Find where the given text appears and provide that cell's center as (x, y) coordinate. 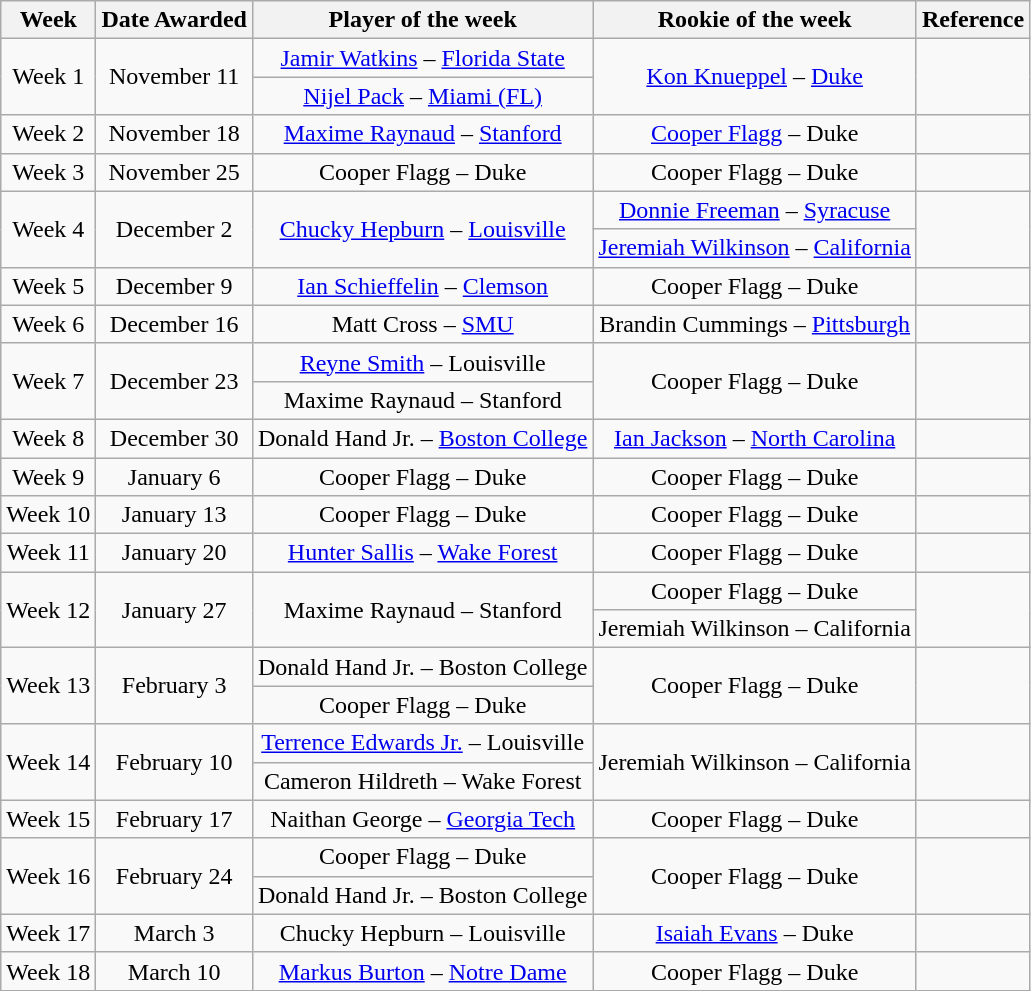
Week 13 (48, 686)
Reference (972, 20)
December 16 (174, 324)
Week 9 (48, 477)
Week 14 (48, 762)
Week 11 (48, 553)
Week 3 (48, 172)
Week (48, 20)
Week 4 (48, 229)
Isaiah Evans – Duke (755, 933)
Jamir Watkins – Florida State (422, 58)
January 6 (174, 477)
March 3 (174, 933)
February 24 (174, 876)
Cameron Hildreth – Wake Forest (422, 781)
December 9 (174, 286)
February 10 (174, 762)
Date Awarded (174, 20)
Week 18 (48, 971)
January 20 (174, 553)
Naithan George – Georgia Tech (422, 819)
Matt Cross – SMU (422, 324)
November 25 (174, 172)
Rookie of the week (755, 20)
Terrence Edwards Jr. – Louisville (422, 743)
Week 15 (48, 819)
Week 7 (48, 381)
November 18 (174, 134)
Kon Knueppel – Duke (755, 77)
December 23 (174, 381)
February 3 (174, 686)
Reyne Smith – Louisville (422, 362)
Brandin Cummings – Pittsburgh (755, 324)
Week 8 (48, 438)
Week 12 (48, 610)
Ian Schieffelin – Clemson (422, 286)
Week 10 (48, 515)
Donnie Freeman – Syracuse (755, 210)
Week 1 (48, 77)
Player of the week (422, 20)
March 10 (174, 971)
December 30 (174, 438)
Nijel Pack – Miami (FL) (422, 96)
Markus Burton – Notre Dame (422, 971)
Week 6 (48, 324)
Week 2 (48, 134)
January 13 (174, 515)
Ian Jackson – North Carolina (755, 438)
Week 5 (48, 286)
December 2 (174, 229)
Hunter Sallis – Wake Forest (422, 553)
January 27 (174, 610)
November 11 (174, 77)
February 17 (174, 819)
Week 17 (48, 933)
Week 16 (48, 876)
